Output the (X, Y) coordinate of the center of the cell containing the given text.  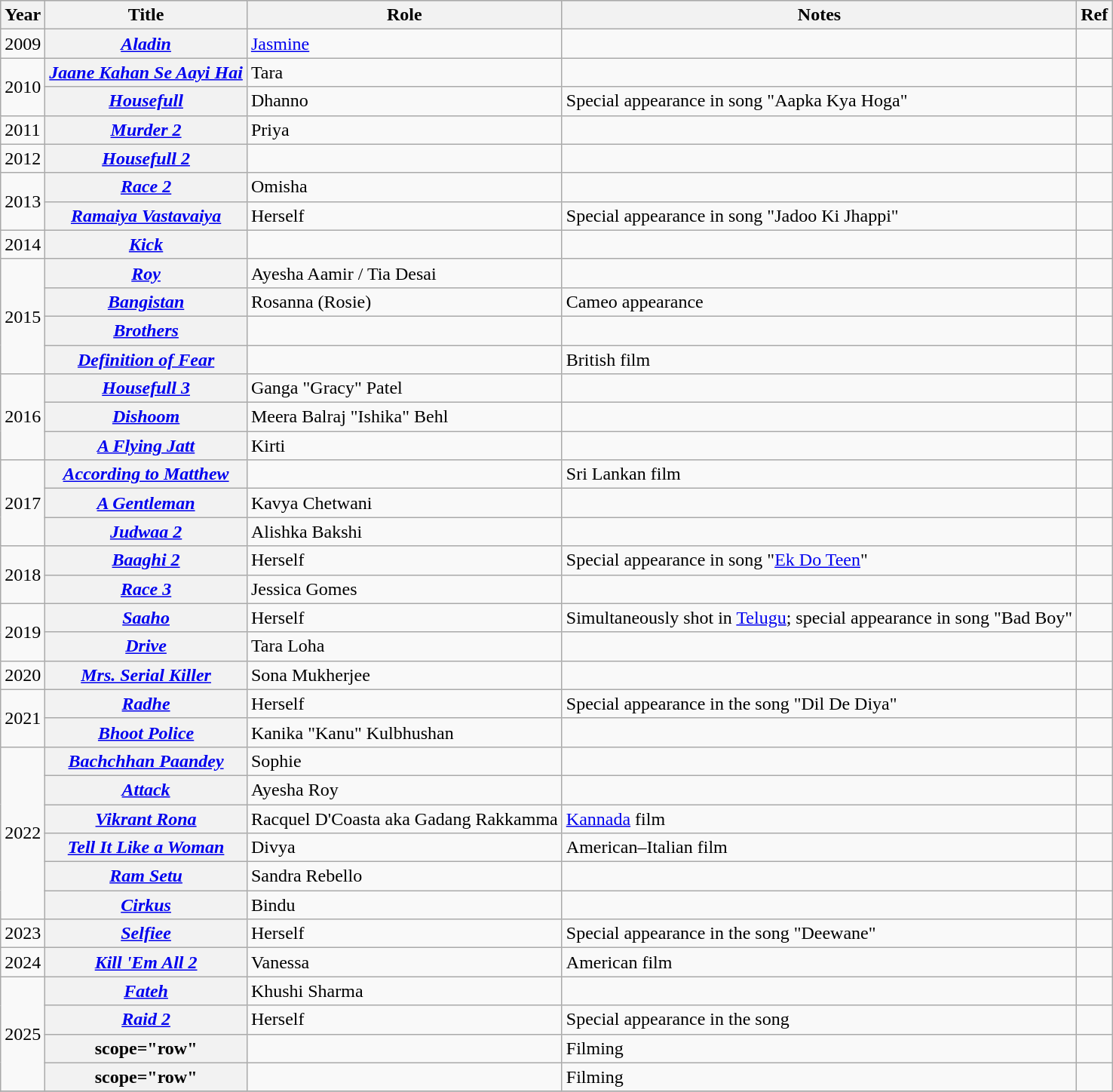
Roy (146, 273)
Housefull 3 (146, 388)
Housefull (146, 101)
Khushi Sharma (404, 991)
Sri Lankan film (819, 474)
Ayesha Roy (404, 790)
Sophie (404, 761)
Ayesha Aamir / Tia Desai (404, 273)
Bindu (404, 905)
American film (819, 962)
Cameo appearance (819, 302)
Saaho (146, 618)
Year (23, 15)
Raid 2 (146, 1020)
Race 2 (146, 187)
Cirkus (146, 905)
Selfiee (146, 934)
Race 3 (146, 589)
Kick (146, 244)
2019 (23, 632)
2015 (23, 316)
Dishoom (146, 417)
Attack (146, 790)
2025 (23, 1034)
Kirti (404, 446)
Definition of Fear (146, 360)
Special appearance in song "Aapka Kya Hoga" (819, 101)
2009 (23, 44)
2010 (23, 87)
Aladin (146, 44)
2011 (23, 130)
Judwaa 2 (146, 532)
Rosanna (Rosie) (404, 302)
Special appearance in the song "Dil De Diya" (819, 704)
Jasmine (404, 44)
Bangistan (146, 302)
Jaane Kahan Se Aayi Hai (146, 72)
Sandra Rebello (404, 876)
Simultaneously shot in Telugu; special appearance in song "Bad Boy" (819, 618)
Special appearance in the song (819, 1020)
Vikrant Rona (146, 818)
A Flying Jatt (146, 446)
Title (146, 15)
Kanika "Kanu" Kulbhushan (404, 732)
Kill 'Em All 2 (146, 962)
Role (404, 15)
Alishka Bakshi (404, 532)
Housefull 2 (146, 158)
Murder 2 (146, 130)
Bachchhan Paandey (146, 761)
Special appearance in song "Ek Do Teen" (819, 560)
Tell It Like a Woman (146, 848)
Racquel D'Coasta aka Gadang Rakkamma (404, 818)
Mrs. Serial Killer (146, 675)
2012 (23, 158)
2020 (23, 675)
Tara Loha (404, 646)
Ramaiya Vastavaiya (146, 216)
2023 (23, 934)
2024 (23, 962)
2022 (23, 833)
Ref (1095, 15)
According to Matthew (146, 474)
2018 (23, 575)
Special appearance in song "Jadoo Ki Jhappi" (819, 216)
Dhanno (404, 101)
Drive (146, 646)
American–Italian film (819, 848)
Special appearance in the song "Deewane" (819, 934)
2017 (23, 503)
Tara (404, 72)
Meera Balraj "Ishika" Behl (404, 417)
2021 (23, 718)
Omisha (404, 187)
Bhoot Police (146, 732)
A Gentleman (146, 503)
Brothers (146, 330)
Notes (819, 15)
Ram Setu (146, 876)
Kannada film (819, 818)
Fateh (146, 991)
Divya (404, 848)
Kavya Chetwani (404, 503)
Radhe (146, 704)
Sona Mukherjee (404, 675)
British film (819, 360)
Priya (404, 130)
2013 (23, 201)
2014 (23, 244)
Ganga "Gracy" Patel (404, 388)
Jessica Gomes (404, 589)
2016 (23, 417)
Vanessa (404, 962)
Baaghi 2 (146, 560)
